Pinpoint the cell where the given text exists, returning its [x, y] midpoint coordinate. 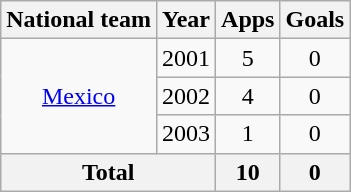
Apps [248, 20]
1 [248, 134]
Total [108, 172]
2001 [186, 58]
National team [79, 20]
Goals [315, 20]
4 [248, 96]
2003 [186, 134]
Year [186, 20]
10 [248, 172]
2002 [186, 96]
Mexico [79, 96]
5 [248, 58]
